Pinpoint the cell where the given text exists, returning its (x, y) midpoint coordinate. 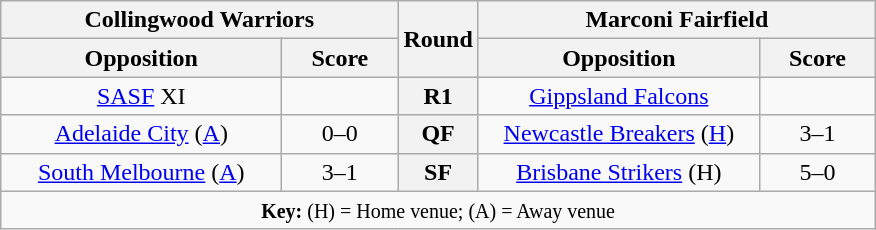
Collingwood Warriors (200, 20)
SASF XI (142, 96)
Key: (H) = Home venue; (A) = Away venue (438, 210)
5–0 (817, 172)
R1 (438, 96)
Gippsland Falcons (618, 96)
SF (438, 172)
Marconi Fairfield (676, 20)
Adelaide City (A) (142, 134)
Round (438, 39)
Brisbane Strikers (H) (618, 172)
South Melbourne (A) (142, 172)
QF (438, 134)
0–0 (340, 134)
Newcastle Breakers (H) (618, 134)
